Return the [x, y] coordinate for the center point of the cell that contains the specified text.  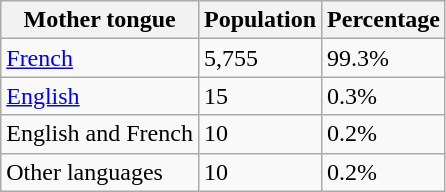
English and French [100, 134]
0.3% [384, 96]
Mother tongue [100, 20]
Other languages [100, 172]
5,755 [260, 58]
99.3% [384, 58]
Percentage [384, 20]
French [100, 58]
15 [260, 96]
Population [260, 20]
English [100, 96]
